Detect which cell encompasses the target text, then output its (x, y) center coordinate. 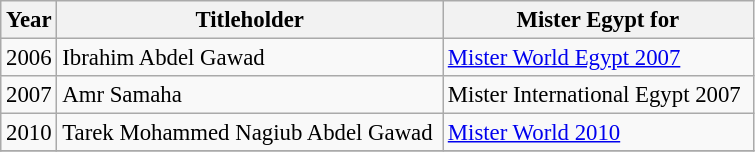
Mister World 2010 (598, 133)
Mister Egypt for (598, 20)
Mister World Egypt 2007 (598, 58)
2006 (29, 58)
2010 (29, 133)
Mister International Egypt 2007 (598, 95)
Year (29, 20)
2007 (29, 95)
Amr Samaha (250, 95)
Titleholder (250, 20)
Ibrahim Abdel Gawad (250, 58)
Tarek Mohammed Nagiub Abdel Gawad (250, 133)
